Search for the cell housing the specified text and yield its [X, Y] center coordinate. 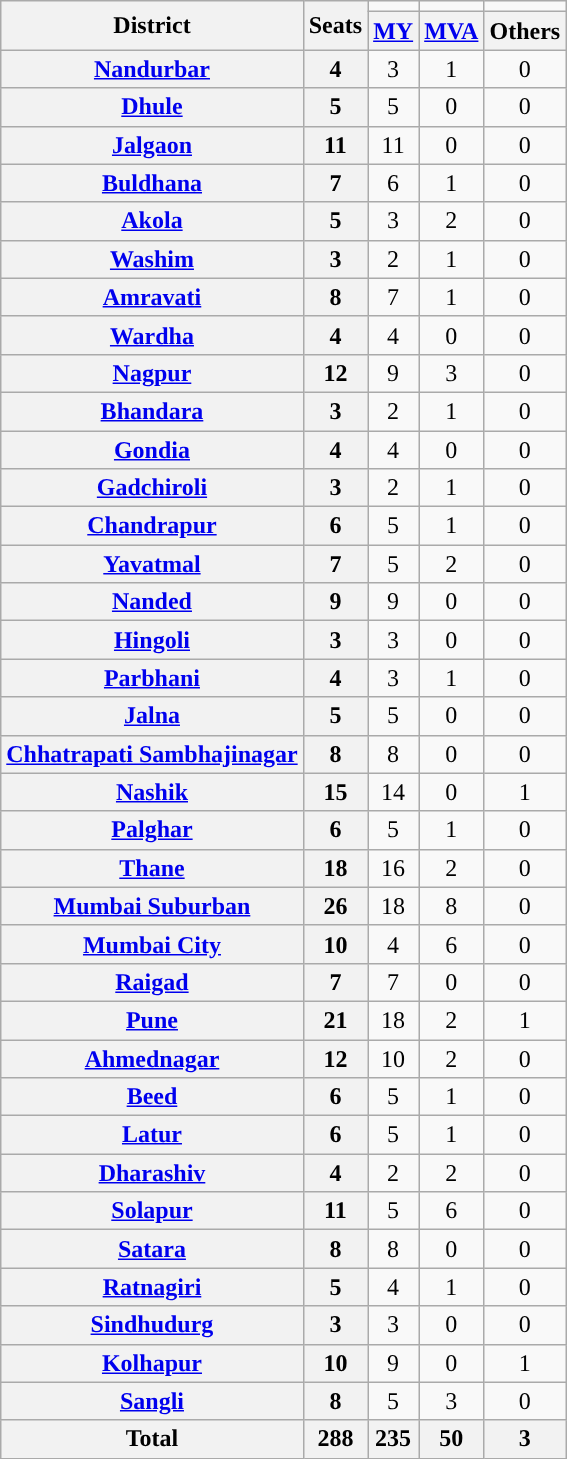
Dhule [152, 107]
Solapur [152, 1211]
Ratnagiri [152, 1287]
Nanded [152, 602]
15 [335, 792]
Mumbai Suburban [152, 906]
Mumbai City [152, 944]
Nagpur [152, 373]
Latur [152, 1135]
Nashik [152, 792]
21 [335, 1020]
Jalgaon [152, 145]
Seats [335, 26]
Sindhudurg [152, 1325]
Beed [152, 1097]
Parbhani [152, 678]
Washim [152, 259]
Bhandara [152, 411]
Palghar [152, 830]
14 [394, 792]
Amravati [152, 297]
Ahmednagar [152, 1059]
MVA [452, 31]
Yavatmal [152, 564]
235 [394, 1439]
Thane [152, 868]
Gondia [152, 449]
MY [394, 31]
288 [335, 1439]
Hingoli [152, 640]
Raigad [152, 982]
Dharashiv [152, 1173]
Sangli [152, 1401]
District [152, 26]
Akola [152, 221]
Total [152, 1439]
Buldhana [152, 183]
Wardha [152, 335]
Pune [152, 1020]
16 [394, 868]
Chhatrapati Sambhajinagar [152, 754]
26 [335, 906]
Chandrapur [152, 526]
Jalna [152, 716]
Gadchiroli [152, 488]
50 [452, 1439]
Nandurbar [152, 69]
Satara [152, 1249]
Kolhapur [152, 1363]
Others [525, 31]
